Find where the given text appears and provide that cell's center as [X, Y] coordinate. 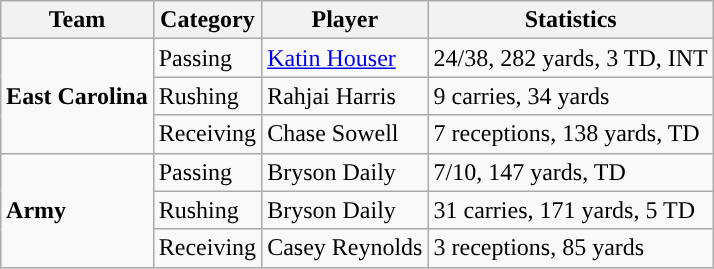
9 carries, 34 yards [570, 96]
Chase Sowell [345, 134]
24/38, 282 yards, 3 TD, INT [570, 58]
3 receptions, 85 yards [570, 248]
Category [207, 20]
Katin Houser [345, 58]
7/10, 147 yards, TD [570, 172]
East Carolina [78, 96]
Rahjai Harris [345, 96]
Team [78, 20]
Statistics [570, 20]
31 carries, 171 yards, 5 TD [570, 210]
7 receptions, 138 yards, TD [570, 134]
Army [78, 210]
Player [345, 20]
Casey Reynolds [345, 248]
